For the text-containing cell, return its midpoint in [x, y] coordinate format. 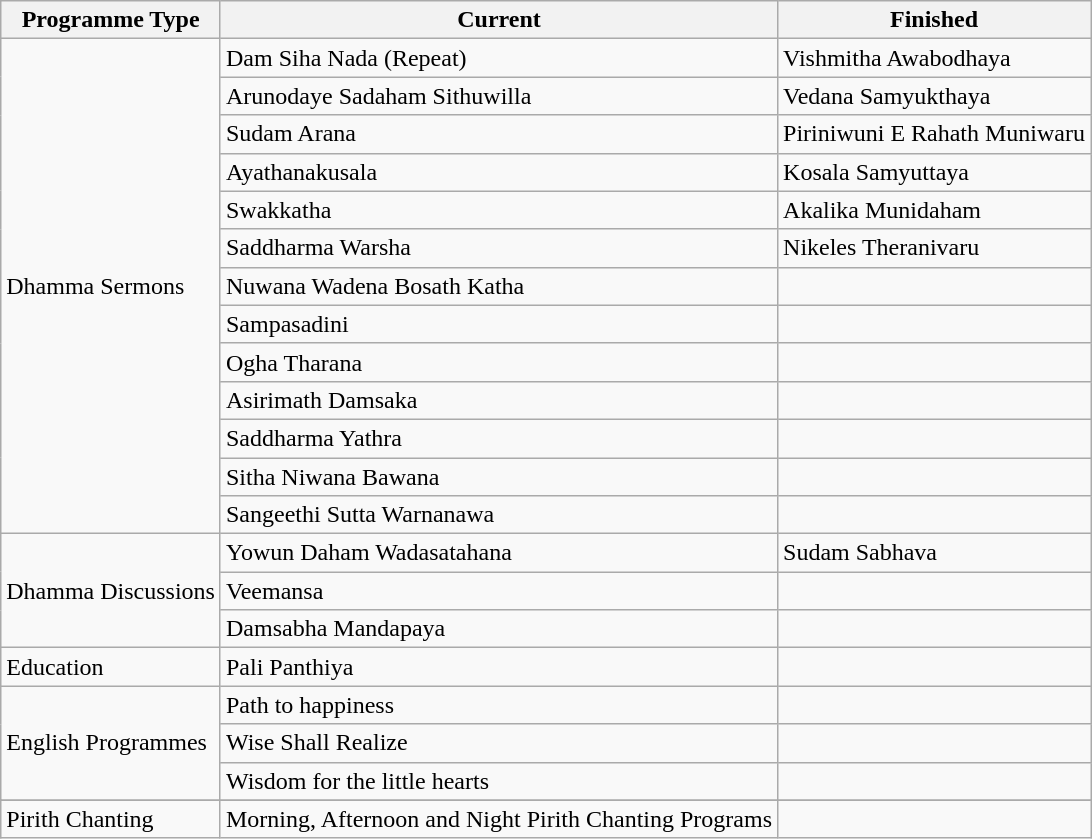
Saddharma Warsha [498, 248]
Sitha Niwana Bawana [498, 477]
Pirith Chanting [111, 819]
Dam Siha Nada (Repeat) [498, 58]
Education [111, 667]
Pali Panthiya [498, 667]
Sampasadini [498, 324]
Vedana Samyukthaya [934, 96]
Arunodaye Sadaham Sithuwilla [498, 96]
Akalika Munidaham [934, 210]
Ogha Tharana [498, 362]
Programme Type [111, 20]
English Programmes [111, 743]
Sangeethi Sutta Warnanawa [498, 515]
Ayathanakusala [498, 172]
Sudam Sabhava [934, 553]
Yowun Daham Wadasatahana [498, 553]
Saddharma Yathra [498, 438]
Nikeles Theranivaru [934, 248]
Wise Shall Realize [498, 743]
Morning, Afternoon and Night Pirith Chanting Programs [498, 819]
Sudam Arana [498, 134]
Current [498, 20]
Damsabha Mandapaya [498, 629]
Vishmitha Awabodhaya [934, 58]
Dhamma Sermons [111, 286]
Veemansa [498, 591]
Piriniwuni E Rahath Muniwaru [934, 134]
Dhamma Discussions [111, 591]
Kosala Samyuttaya [934, 172]
Nuwana Wadena Bosath Katha [498, 286]
Finished [934, 20]
Wisdom for the little hearts [498, 781]
Path to happiness [498, 705]
Swakkatha [498, 210]
Asirimath Damsaka [498, 400]
